Locate the cell with the specified text and output its [X, Y] center coordinate. 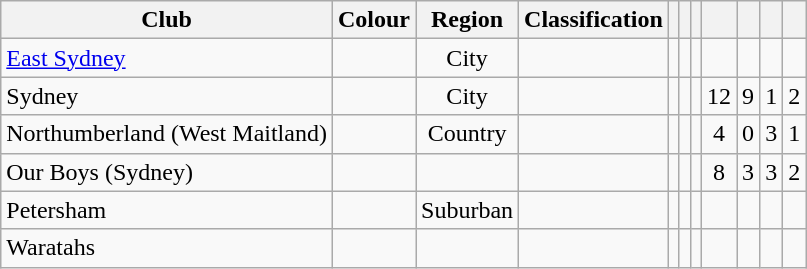
8 [720, 172]
Waratahs [167, 248]
East Sydney [167, 58]
Northumberland (West Maitland) [167, 134]
Suburban [468, 210]
12 [720, 96]
4 [720, 134]
Country [468, 134]
0 [748, 134]
Region [468, 20]
Colour [374, 20]
Our Boys (Sydney) [167, 172]
9 [748, 96]
Classification [594, 20]
Sydney [167, 96]
Club [167, 20]
Petersham [167, 210]
